Identify which cell holds the provided text, then report its [x, y] central coordinate. 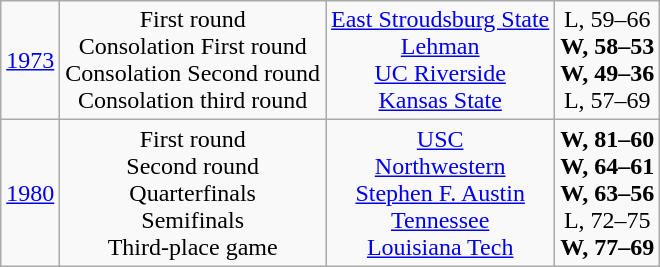
USCNorthwesternStephen F. AustinTennesseeLouisiana Tech [440, 193]
1973 [30, 60]
W, 81–60W, 64–61W, 63–56L, 72–75W, 77–69 [608, 193]
L, 59–66W, 58–53W, 49–36L, 57–69 [608, 60]
1980 [30, 193]
First roundSecond roundQuarterfinalsSemifinalsThird-place game [193, 193]
East Stroudsburg StateLehmanUC RiversideKansas State [440, 60]
First roundConsolation First roundConsolation Second roundConsolation third round [193, 60]
